From the cell containing the given text, extract its center point as (x, y) coordinate. 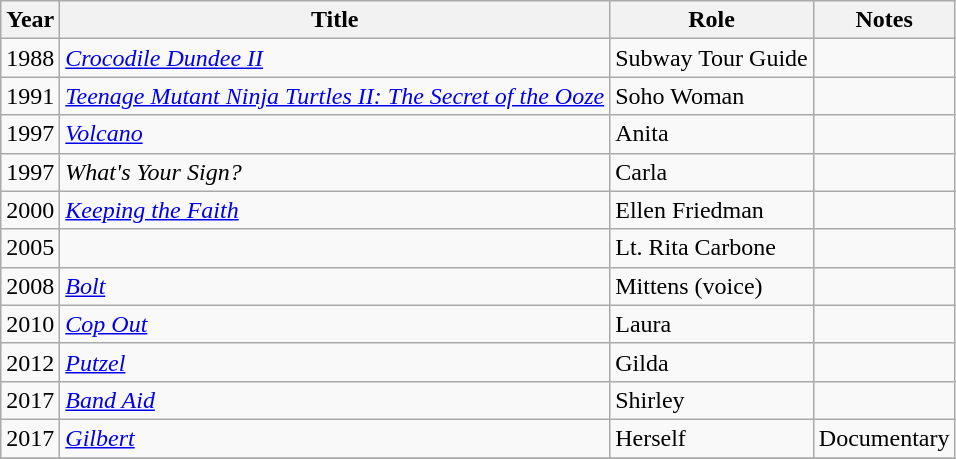
2010 (30, 324)
Keeping the Faith (335, 210)
2005 (30, 248)
Crocodile Dundee II (335, 58)
Gilda (712, 362)
Subway Tour Guide (712, 58)
Carla (712, 172)
Gilbert (335, 438)
Year (30, 20)
Mittens (voice) (712, 286)
Band Aid (335, 400)
2008 (30, 286)
Laura (712, 324)
1988 (30, 58)
2012 (30, 362)
Cop Out (335, 324)
Ellen Friedman (712, 210)
Teenage Mutant Ninja Turtles II: The Secret of the Ooze (335, 96)
Anita (712, 134)
What's Your Sign? (335, 172)
Title (335, 20)
Volcano (335, 134)
Notes (884, 20)
Soho Woman (712, 96)
Lt. Rita Carbone (712, 248)
Herself (712, 438)
Documentary (884, 438)
1991 (30, 96)
Putzel (335, 362)
2000 (30, 210)
Bolt (335, 286)
Shirley (712, 400)
Role (712, 20)
